Scan for the cell matching the given text and deliver its (x, y) coordinate at center. 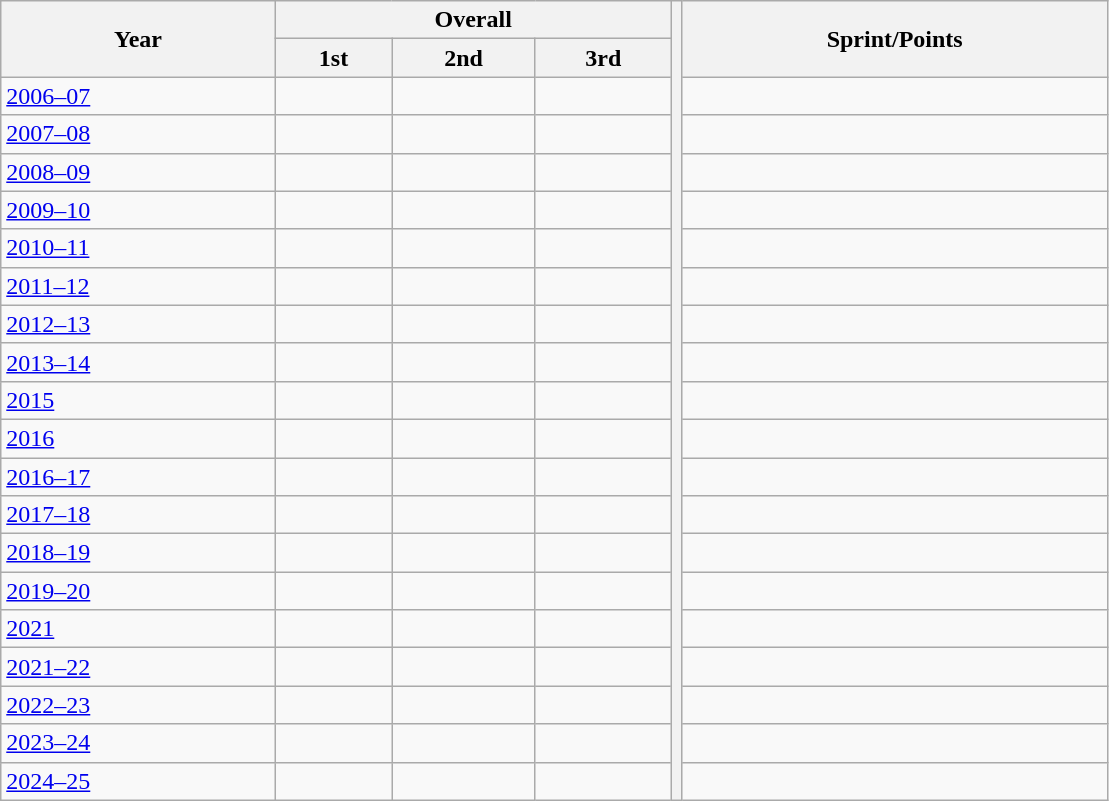
2012–13 (138, 324)
2021–22 (138, 667)
2011–12 (138, 286)
2024–25 (138, 781)
2016–17 (138, 477)
Overall (473, 20)
2018–19 (138, 553)
2006–07 (138, 96)
2021 (138, 629)
2019–20 (138, 591)
2023–24 (138, 743)
2017–18 (138, 515)
2016 (138, 438)
2010–11 (138, 248)
2015 (138, 400)
1st (334, 58)
Year (138, 39)
2007–08 (138, 134)
2008–09 (138, 172)
2022–23 (138, 705)
2009–10 (138, 210)
2013–14 (138, 362)
Sprint/Points (894, 39)
3rd (603, 58)
2nd (464, 58)
